Determine the [X, Y] coordinate at the center of the cell enclosing the given text.  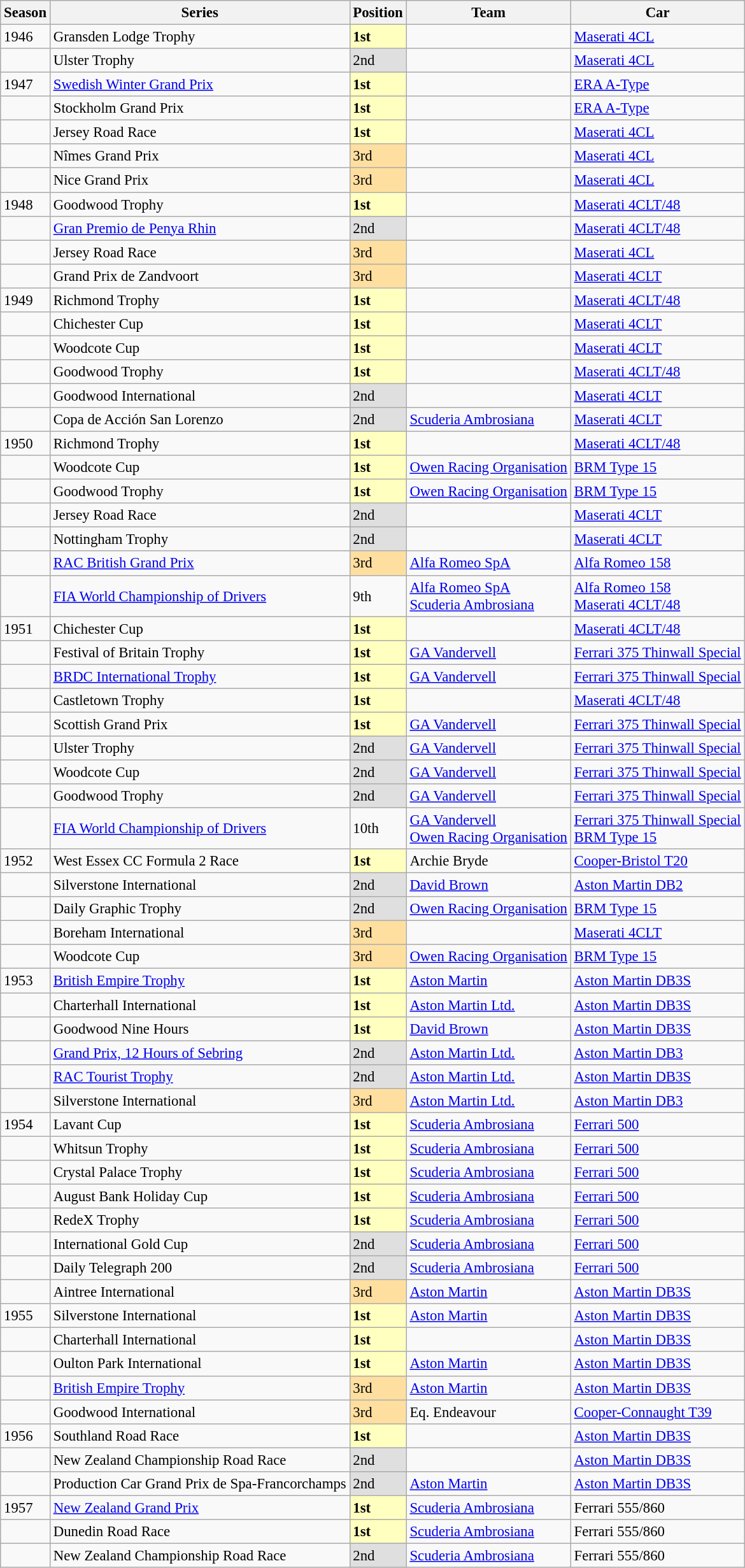
Castletown Trophy [200, 701]
1947 [25, 85]
Cooper-Connaught T39 [657, 1412]
Grand Prix, 12 Hours of Sebring [200, 1053]
International Gold Cup [200, 1244]
9th [378, 596]
Aston Martin DB2 [657, 885]
Cooper-Bristol T20 [657, 861]
Gransden Lodge Trophy [200, 37]
10th [378, 829]
Eq. Endeavour [488, 1412]
Nîmes Grand Prix [200, 156]
Aintree International [200, 1292]
BRDC International Trophy [200, 676]
Grand Prix de Zandvoort [200, 276]
Daily Telegraph 200 [200, 1268]
Alfa Romeo SpAScuderia Ambrosiana [488, 596]
1949 [25, 300]
Oulton Park International [200, 1364]
Stockholm Grand Prix [200, 108]
New Zealand Grand Prix [200, 1507]
Alfa Romeo SpA [488, 564]
Lavant Cup [200, 1125]
Crystal Palace Trophy [200, 1172]
Archie Bryde [488, 861]
1948 [25, 204]
August Bank Holiday Cup [200, 1196]
Scottish Grand Prix [200, 724]
Position [378, 13]
1955 [25, 1316]
Goodwood Nine Hours [200, 1029]
Boreham International [200, 933]
Nottingham Trophy [200, 539]
Production Car Grand Prix de Spa-Francorchamps [200, 1484]
GA VandervellOwen Racing Organisation [488, 829]
RAC British Grand Prix [200, 564]
Season [25, 13]
Ferrari 375 Thinwall SpecialBRM Type 15 [657, 829]
Alfa Romeo 158Maserati 4CLT/48 [657, 596]
1950 [25, 444]
Daily Graphic Trophy [200, 909]
1956 [25, 1436]
Car [657, 13]
RAC Tourist Trophy [200, 1076]
West Essex CC Formula 2 Race [200, 861]
1957 [25, 1507]
Whitsun Trophy [200, 1148]
Series [200, 13]
1951 [25, 629]
Southland Road Race [200, 1436]
Alfa Romeo 158 [657, 564]
RedeX Trophy [200, 1220]
1954 [25, 1125]
1952 [25, 861]
Copa de Acción San Lorenzo [200, 420]
Team [488, 13]
Swedish Winter Grand Prix [200, 85]
1946 [25, 37]
Nice Grand Prix [200, 180]
Dunedin Road Race [200, 1532]
Festival of Britain Trophy [200, 652]
1953 [25, 981]
Gran Premio de Penya Rhin [200, 228]
